Return the (X, Y) coordinate for the center point of the cell that contains the specified text.  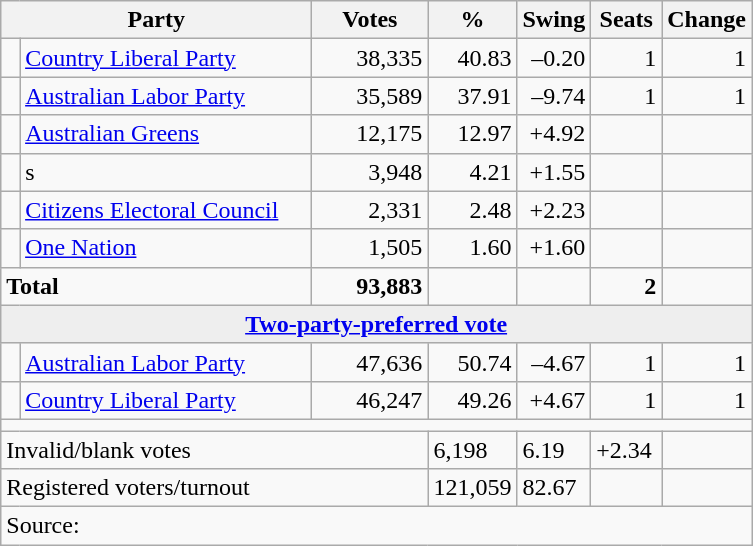
2.48 (472, 210)
3,948 (370, 172)
121,059 (472, 488)
+1.60 (554, 248)
4.21 (472, 172)
Party (156, 20)
s (166, 172)
+2.23 (554, 210)
Total (156, 286)
2 (626, 286)
Votes (370, 20)
Change (707, 20)
37.91 (472, 96)
1,505 (370, 248)
1.60 (472, 248)
+1.55 (554, 172)
12,175 (370, 134)
50.74 (472, 362)
12.97 (472, 134)
35,589 (370, 96)
Two-party-preferred vote (376, 324)
6.19 (554, 449)
Seats (626, 20)
Citizens Electoral Council (166, 210)
93,883 (370, 286)
Swing (554, 20)
82.67 (554, 488)
% (472, 20)
Registered voters/turnout (214, 488)
One Nation (166, 248)
+2.34 (626, 449)
–9.74 (554, 96)
38,335 (370, 58)
46,247 (370, 400)
2,331 (370, 210)
Source: (376, 526)
Invalid/blank votes (214, 449)
–4.67 (554, 362)
Australian Greens (166, 134)
47,636 (370, 362)
40.83 (472, 58)
49.26 (472, 400)
+4.92 (554, 134)
–0.20 (554, 58)
+4.67 (554, 400)
6,198 (472, 449)
